Identify which cell holds the provided text, then report its [X, Y] central coordinate. 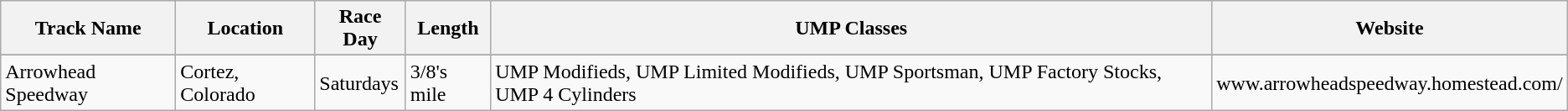
Location [245, 29]
Saturdays [360, 82]
UMP Modifieds, UMP Limited Modifieds, UMP Sportsman, UMP Factory Stocks, UMP 4 Cylinders [851, 82]
Race Day [360, 29]
Length [447, 29]
UMP Classes [851, 29]
Website [1390, 29]
www.arrowheadspeedway.homestead.com/ [1390, 82]
Arrowhead Speedway [89, 82]
Cortez, Colorado [245, 82]
Track Name [89, 29]
3/8's mile [447, 82]
